Provide the [x, y] coordinate of the cell's center where the given text is located.  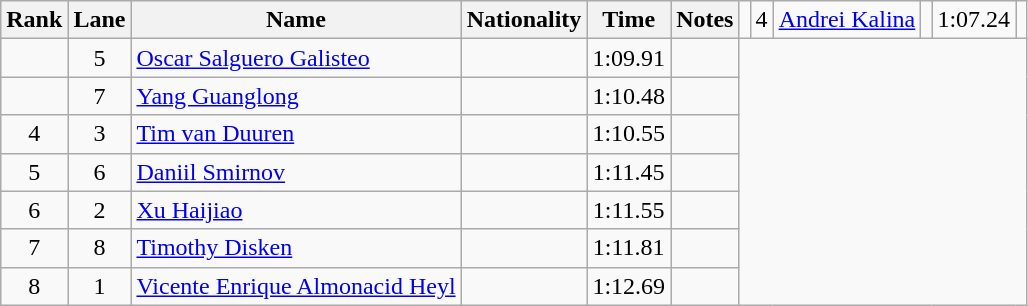
Nationality [524, 20]
1:12.69 [629, 286]
1 [100, 286]
Tim van Duuren [296, 134]
Time [629, 20]
1:10.55 [629, 134]
Oscar Salguero Galisteo [296, 58]
1:11.55 [629, 210]
1:10.48 [629, 96]
1:11.45 [629, 172]
Vicente Enrique Almonacid Heyl [296, 286]
Yang Guanglong [296, 96]
Name [296, 20]
2 [100, 210]
1:09.91 [629, 58]
Lane [100, 20]
Rank [34, 20]
Andrei Kalina [847, 20]
Xu Haijiao [296, 210]
3 [100, 134]
1:07.24 [974, 20]
1:11.81 [629, 248]
Notes [705, 20]
Daniil Smirnov [296, 172]
Timothy Disken [296, 248]
